Detect which cell encompasses the target text, then output its (x, y) center coordinate. 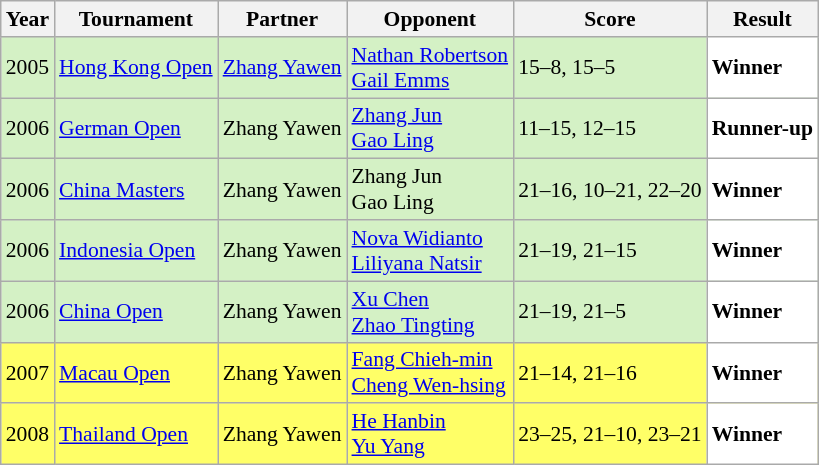
Result (762, 19)
Fang Chieh-min Cheng Wen-hsing (430, 372)
15–8, 15–5 (610, 68)
Thailand Open (136, 434)
Hong Kong Open (136, 68)
2008 (28, 434)
21–19, 21–15 (610, 250)
Nova Widianto Liliyana Natsir (430, 250)
2005 (28, 68)
Opponent (430, 19)
Year (28, 19)
Nathan Robertson Gail Emms (430, 68)
21–14, 21–16 (610, 372)
China Open (136, 312)
Tournament (136, 19)
Score (610, 19)
21–16, 10–21, 22–20 (610, 190)
2007 (28, 372)
German Open (136, 128)
11–15, 12–15 (610, 128)
Xu Chen Zhao Tingting (430, 312)
23–25, 21–10, 23–21 (610, 434)
Indonesia Open (136, 250)
Partner (282, 19)
China Masters (136, 190)
Runner-up (762, 128)
21–19, 21–5 (610, 312)
He Hanbin Yu Yang (430, 434)
Macau Open (136, 372)
